Determine the (X, Y) coordinate at the center of the cell enclosing the given text.  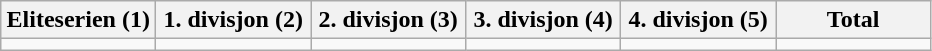
Total (854, 20)
3. divisjon (4) (544, 20)
Eliteserien (1) (78, 20)
2. divisjon (3) (388, 20)
1. divisjon (2) (234, 20)
4. divisjon (5) (698, 20)
